Pinpoint the cell where the given text exists, returning its (x, y) midpoint coordinate. 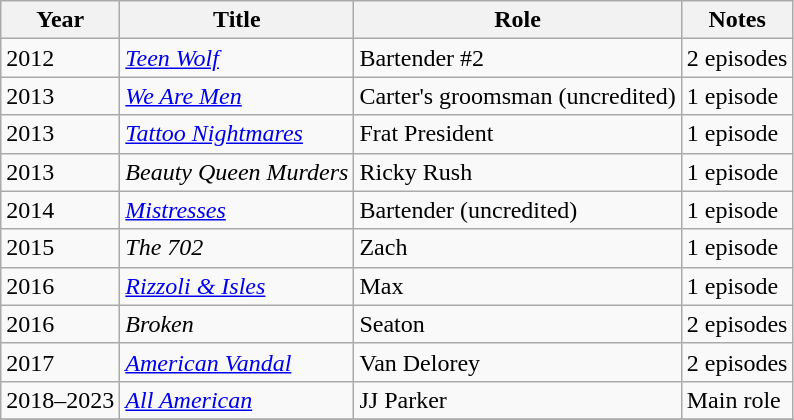
Carter's groomsman (uncredited) (518, 96)
Rizzoli & Isles (237, 286)
Max (518, 286)
All American (237, 400)
Role (518, 20)
Van Delorey (518, 362)
2018–2023 (60, 400)
Main role (737, 400)
Broken (237, 324)
Beauty Queen Murders (237, 172)
2015 (60, 248)
Seaton (518, 324)
Teen Wolf (237, 58)
Zach (518, 248)
Frat President (518, 134)
2012 (60, 58)
We Are Men (237, 96)
Bartender (uncredited) (518, 210)
2017 (60, 362)
Year (60, 20)
Tattoo Nightmares (237, 134)
The 702 (237, 248)
Bartender #2 (518, 58)
Title (237, 20)
Ricky Rush (518, 172)
2014 (60, 210)
Notes (737, 20)
American Vandal (237, 362)
Mistresses (237, 210)
JJ Parker (518, 400)
